Determine the [x, y] coordinate at the center of the cell enclosing the given text.  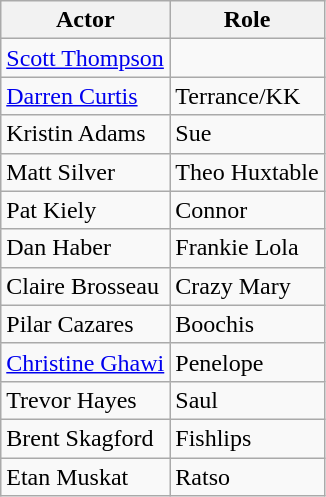
Etan Muskat [86, 477]
Matt Silver [86, 172]
Scott Thompson [86, 58]
Brent Skagford [86, 438]
Fishlips [247, 438]
Darren Curtis [86, 96]
Sue [247, 134]
Saul [247, 400]
Boochis [247, 324]
Frankie Lola [247, 248]
Dan Haber [86, 248]
Trevor Hayes [86, 400]
Theo Huxtable [247, 172]
Pilar Cazares [86, 324]
Pat Kiely [86, 210]
Connor [247, 210]
Crazy Mary [247, 286]
Claire Brosseau [86, 286]
Actor [86, 20]
Role [247, 20]
Ratso [247, 477]
Penelope [247, 362]
Kristin Adams [86, 134]
Christine Ghawi [86, 362]
Terrance/KK [247, 96]
